Determine the (x, y) coordinate at the center of the cell enclosing the given text.  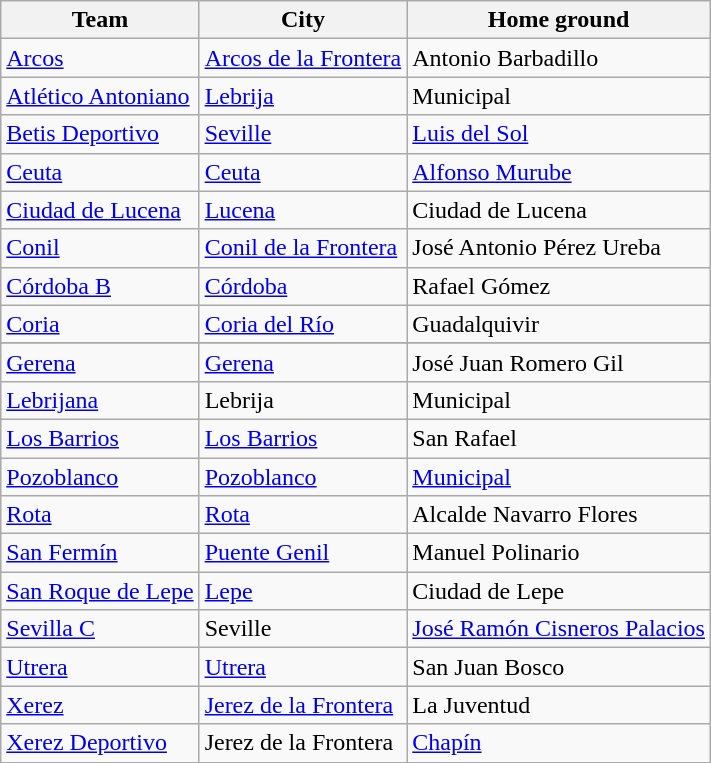
Home ground (559, 20)
Manuel Polinario (559, 553)
Chapín (559, 743)
Rafael Gómez (559, 286)
Lebrijana (100, 400)
José Juan Romero Gil (559, 362)
José Antonio Pérez Ureba (559, 248)
San Juan Bosco (559, 667)
Ciudad de Lepe (559, 591)
Xerez (100, 705)
Alfonso Murube (559, 172)
Atlético Antoniano (100, 96)
Conil de la Frontera (303, 248)
Lucena (303, 210)
San Rafael (559, 438)
City (303, 20)
José Ramón Cisneros Palacios (559, 629)
Córdoba (303, 286)
Team (100, 20)
Lepe (303, 591)
Alcalde Navarro Flores (559, 515)
Guadalquivir (559, 324)
Luis del Sol (559, 134)
Arcos de la Frontera (303, 58)
Xerez Deportivo (100, 743)
San Fermín (100, 553)
La Juventud (559, 705)
Conil (100, 248)
Arcos (100, 58)
Sevilla C (100, 629)
Coria (100, 324)
Puente Genil (303, 553)
Córdoba B (100, 286)
Antonio Barbadillo (559, 58)
San Roque de Lepe (100, 591)
Coria del Río (303, 324)
Betis Deportivo (100, 134)
